Capture the cell that displays the provided text and extract its (X, Y) central coordinate. 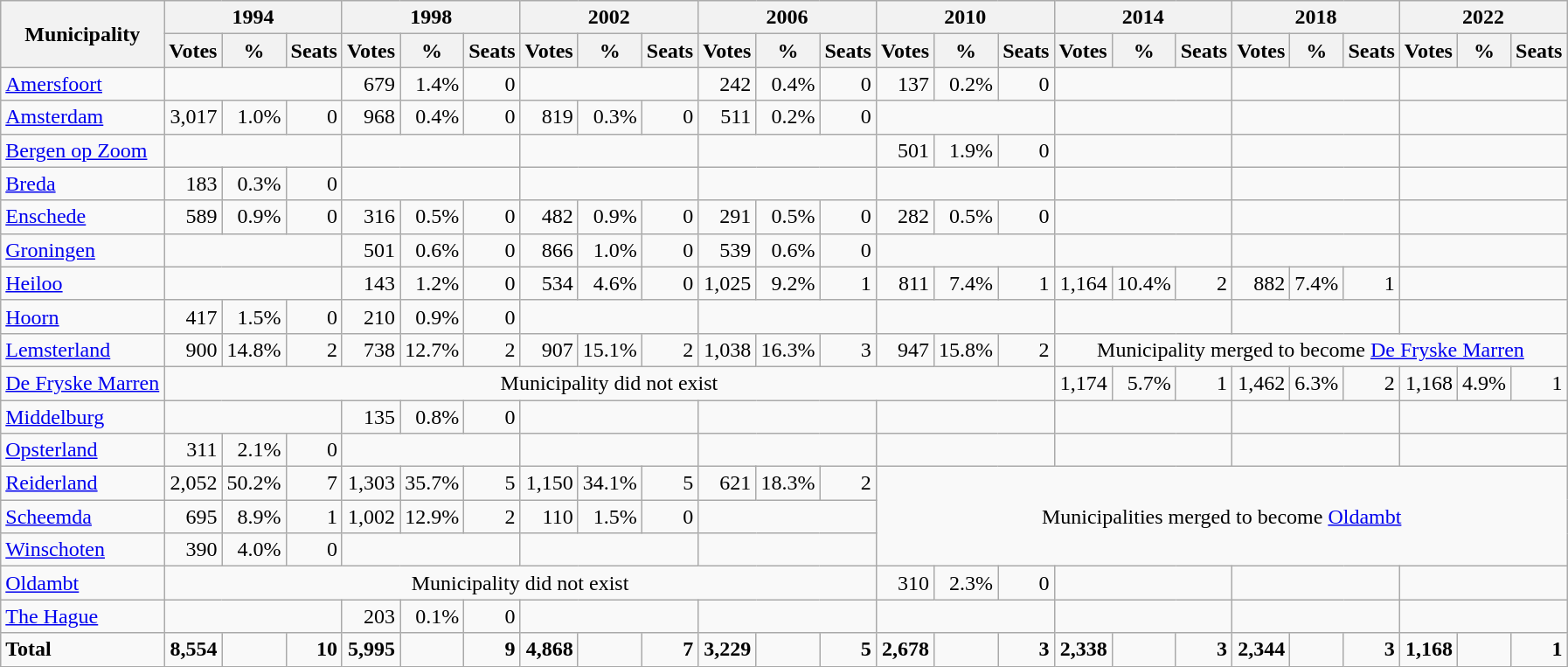
390 (193, 550)
2022 (1483, 17)
3,017 (193, 117)
1,164 (1083, 283)
5.7% (1143, 383)
4,868 (549, 650)
35.7% (432, 483)
679 (371, 84)
1,462 (1261, 383)
1998 (431, 17)
291 (727, 217)
15.1% (610, 350)
Bergen op Zoom (82, 150)
2018 (1316, 17)
589 (193, 217)
110 (549, 517)
5,995 (371, 650)
4.0% (253, 550)
534 (549, 283)
34.1% (610, 483)
1,150 (549, 483)
8.9% (253, 517)
14.8% (253, 350)
866 (549, 250)
Hoorn (82, 316)
210 (371, 316)
9 (492, 650)
621 (727, 483)
4.9% (1484, 383)
695 (193, 517)
316 (371, 217)
Middelburg (82, 417)
907 (549, 350)
882 (1261, 283)
15.8% (967, 350)
4.6% (610, 283)
1994 (253, 17)
1,303 (371, 483)
242 (727, 84)
2,338 (1083, 650)
1,038 (727, 350)
Amersfoort (82, 84)
Winschoten (82, 550)
Oldambt (82, 583)
9.2% (788, 283)
Municipality (82, 34)
2002 (609, 17)
2010 (965, 17)
539 (727, 250)
10 (314, 650)
18.3% (788, 483)
310 (905, 583)
2014 (1143, 17)
12.7% (432, 350)
8,554 (193, 650)
50.2% (253, 483)
0.8% (432, 417)
6.3% (1316, 383)
137 (905, 84)
1.2% (432, 283)
10.4% (1143, 283)
819 (549, 117)
143 (371, 283)
Scheemda (82, 517)
2.1% (253, 450)
2006 (787, 17)
Enschede (82, 217)
2,052 (193, 483)
Amsterdam (82, 117)
811 (905, 283)
1,174 (1083, 383)
1.4% (432, 84)
482 (549, 217)
1,002 (371, 517)
12.9% (432, 517)
Municipality merged to become De Fryske Marren (1311, 350)
Lemsterland (82, 350)
282 (905, 217)
417 (193, 316)
968 (371, 117)
Total (82, 650)
Groningen (82, 250)
947 (905, 350)
Breda (82, 184)
3,229 (727, 650)
The Hague (82, 616)
2,678 (905, 650)
16.3% (788, 350)
135 (371, 417)
Opsterland (82, 450)
Heiloo (82, 283)
900 (193, 350)
738 (371, 350)
511 (727, 117)
311 (193, 450)
0.1% (432, 616)
2.3% (967, 583)
1.9% (967, 150)
Reiderland (82, 483)
1,025 (727, 283)
De Fryske Marren (82, 383)
2,344 (1261, 650)
203 (371, 616)
183 (193, 184)
Municipalities merged to become Oldambt (1222, 517)
